From the cell containing the given text, extract its center point as [X, Y] coordinate. 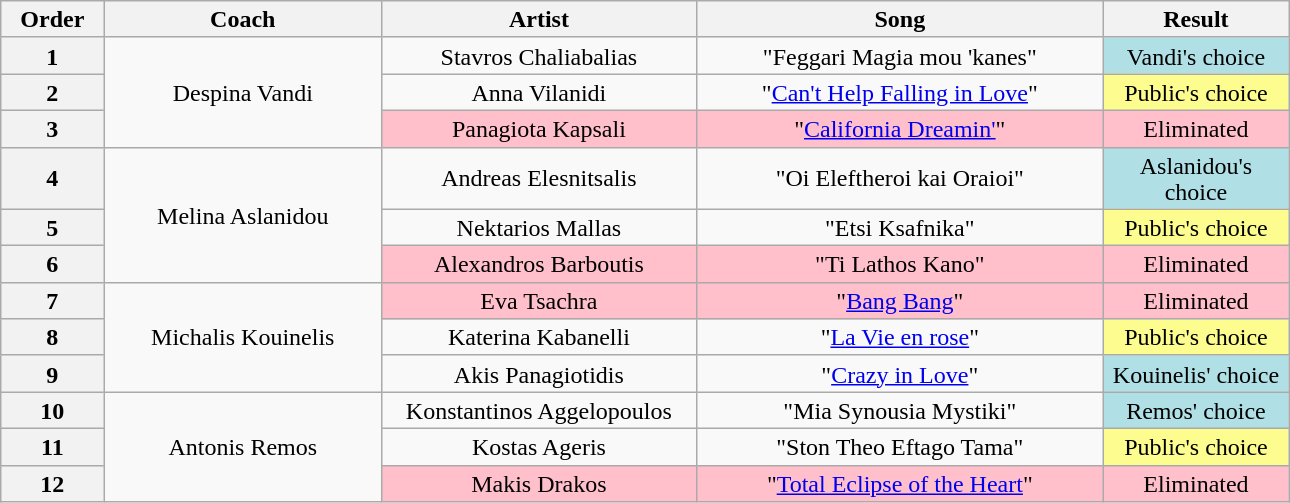
Alexandros Barboutis [540, 264]
Remos' choice [1196, 410]
9 [52, 374]
Anna Vilanidi [540, 92]
"Total Eclipse of the Heart" [900, 484]
Eva Tsachra [540, 300]
4 [52, 178]
Coach [243, 20]
12 [52, 484]
"Ti Lathos Kano" [900, 264]
Artist [540, 20]
Nektarios Mallas [540, 228]
"Etsi Ksafnika" [900, 228]
Michalis Kouinelis [243, 337]
"Ston Theo Eftago Tama" [900, 446]
"Mia Synousia Mystiki" [900, 410]
Katerina Kabanelli [540, 338]
Vandi's choice [1196, 56]
1 [52, 56]
Despina Vandi [243, 92]
"California Dreamin'" [900, 128]
"La Vie en rose" [900, 338]
"Can't Help Falling in Love" [900, 92]
Kouinelis' choice [1196, 374]
Konstantinos Aggelopoulos [540, 410]
Result [1196, 20]
Andreas Elesnitsalis [540, 178]
"Feggari Magia mou 'kanes" [900, 56]
"Crazy in Love" [900, 374]
Antonis Remos [243, 447]
3 [52, 128]
6 [52, 264]
Stavros Chaliabalias [540, 56]
11 [52, 446]
5 [52, 228]
7 [52, 300]
10 [52, 410]
2 [52, 92]
Panagiota Kapsali [540, 128]
"Bang Bang" [900, 300]
8 [52, 338]
Aslanidou's choice [1196, 178]
Song [900, 20]
Melina Aslanidou [243, 214]
Akis Panagiotidis [540, 374]
"Oi Eleftheroi kai Oraioi" [900, 178]
Makis Drakos [540, 484]
Order [52, 20]
Kostas Ageris [540, 446]
